Search for the cell housing the specified text and yield its (x, y) center coordinate. 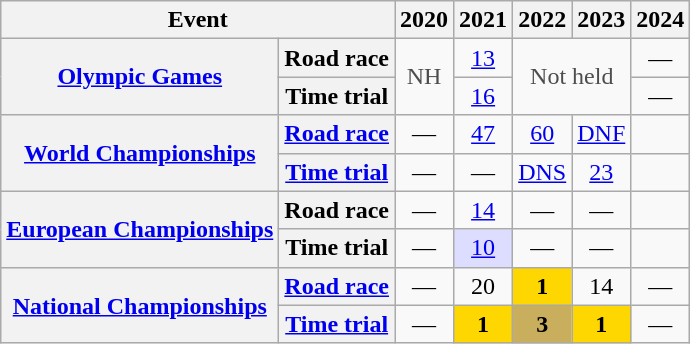
20 (484, 286)
Not held (572, 77)
DNS (542, 172)
16 (484, 96)
Olympic Games (140, 77)
World Championships (140, 153)
National Championships (140, 305)
2020 (424, 20)
3 (542, 324)
DNF (602, 134)
European Championships (140, 229)
13 (484, 58)
60 (542, 134)
Event (198, 20)
2024 (660, 20)
10 (484, 248)
47 (484, 134)
23 (602, 172)
NH (424, 77)
2023 (602, 20)
2022 (542, 20)
2021 (484, 20)
